Return the (x, y) coordinate for the center point of the cell that contains the specified text.  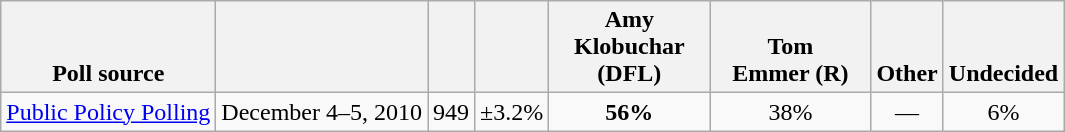
— (907, 112)
±3.2% (512, 112)
Other (907, 47)
56% (630, 112)
AmyKlobuchar (DFL) (630, 47)
949 (452, 112)
Public Policy Polling (108, 112)
Poll source (108, 47)
38% (790, 112)
December 4–5, 2010 (322, 112)
6% (1003, 112)
Undecided (1003, 47)
TomEmmer (R) (790, 47)
